Detect which cell encompasses the target text, then output its (X, Y) center coordinate. 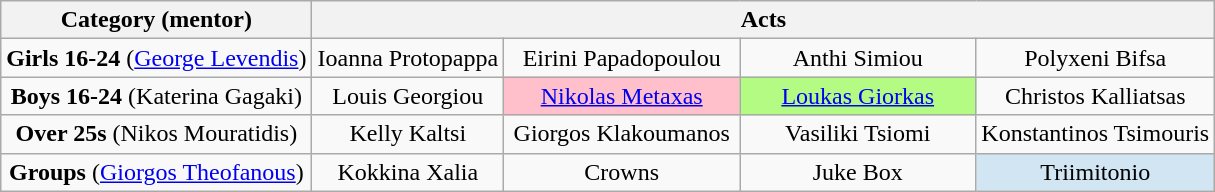
Anthi Simiou (858, 58)
Christos Kalliatsas (1096, 96)
Juke Box (858, 172)
Triimitonio (1096, 172)
Groups (Giorgos Theofanous) (156, 172)
Giorgos Klakoumanos (622, 134)
Nikolas Metaxas (622, 96)
Konstantinos Tsimouris (1096, 134)
Girls 16-24 (George Levendis) (156, 58)
Loukas Giorkas (858, 96)
Louis Georgiou (408, 96)
Kelly Kaltsi (408, 134)
Kokkina Xalia (408, 172)
Category (mentor) (156, 20)
Over 25s (Nikos Mouratidis) (156, 134)
Crowns (622, 172)
Vasiliki Tsiomi (858, 134)
Ioanna Protopappa (408, 58)
Acts (764, 20)
Eirini Papadopoulou (622, 58)
Boys 16-24 (Katerina Gagaki) (156, 96)
Polyxeni Bifsa (1096, 58)
